Search for the cell housing the specified text and yield its [X, Y] center coordinate. 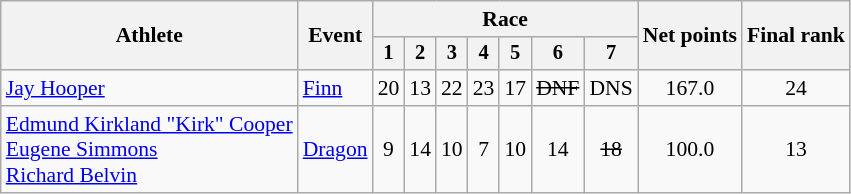
Dragon [336, 150]
18 [610, 150]
1 [389, 54]
167.0 [690, 88]
Net points [690, 36]
Event [336, 36]
4 [484, 54]
24 [796, 88]
100.0 [690, 150]
Finn [336, 88]
Jay Hooper [150, 88]
5 [515, 54]
Final rank [796, 36]
Athlete [150, 36]
23 [484, 88]
6 [558, 54]
17 [515, 88]
Race [506, 19]
2 [420, 54]
3 [452, 54]
DNF [558, 88]
22 [452, 88]
DNS [610, 88]
9 [389, 150]
Edmund Kirkland "Kirk" Cooper Eugene Simmons Richard Belvin [150, 150]
20 [389, 88]
